Locate the cell with the specified text and output its [x, y] center coordinate. 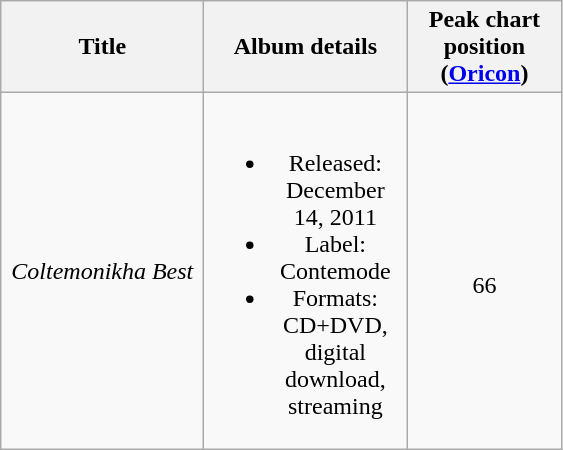
Released: December 14, 2011Label: ContemodeFormats: CD+DVD, digital download, streaming [306, 271]
Title [102, 47]
Coltemonikha Best [102, 271]
66 [484, 271]
Album details [306, 47]
Peak chart position (Oricon) [484, 47]
